Identify which cell holds the provided text, then report its [X, Y] central coordinate. 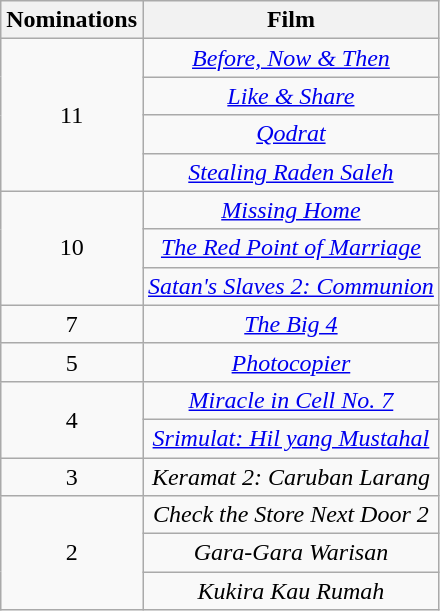
Keramat 2: Caruban Larang [290, 477]
7 [72, 324]
The Big 4 [290, 324]
10 [72, 248]
The Red Point of Marriage [290, 248]
Nominations [72, 20]
Check the Store Next Door 2 [290, 515]
Satan's Slaves 2: Communion [290, 286]
5 [72, 362]
Miracle in Cell No. 7 [290, 400]
Before, Now & Then [290, 58]
Missing Home [290, 210]
2 [72, 553]
Film [290, 20]
4 [72, 419]
11 [72, 115]
Gara-Gara Warisan [290, 553]
Qodrat [290, 134]
Stealing Raden Saleh [290, 172]
3 [72, 477]
Photocopier [290, 362]
Srimulat: Hil yang Mustahal [290, 438]
Kukira Kau Rumah [290, 591]
Like & Share [290, 96]
